From the cell containing the given text, extract its center point as (X, Y) coordinate. 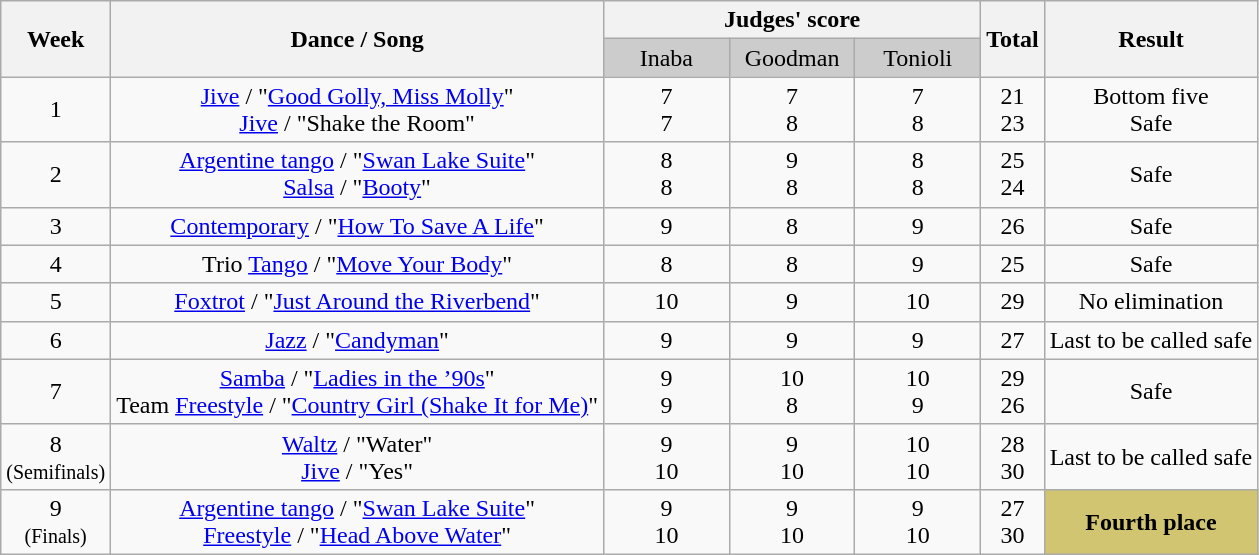
3 (56, 226)
9(Finals) (56, 522)
1 (56, 110)
Foxtrot / "Just Around the Riverbend" (358, 302)
77 (667, 110)
Bottom fiveSafe (1151, 110)
109 (918, 392)
Week (56, 39)
5 (56, 302)
Contemporary / "How To Save A Life" (358, 226)
Result (1151, 39)
2730 (1013, 522)
Trio Tango / "Move Your Body" (358, 264)
29 (1013, 302)
Fourth place (1151, 522)
Jazz / "Candyman" (358, 340)
Total (1013, 39)
Argentine tango / "Swan Lake Suite"Freestyle / "Head Above Water" (358, 522)
Samba / "Ladies in the ’90s"Team Freestyle / "Country Girl (Shake It for Me)" (358, 392)
6 (56, 340)
Goodman (792, 58)
1010 (918, 456)
Argentine tango / "Swan Lake Suite"Salsa / "Booty" (358, 174)
26 (1013, 226)
Dance / Song (358, 39)
4 (56, 264)
Judges' score (792, 20)
8(Semifinals) (56, 456)
2926 (1013, 392)
Inaba (667, 58)
Jive / "Good Golly, Miss Molly"Jive / "Shake the Room" (358, 110)
99 (667, 392)
25 (1013, 264)
Tonioli (918, 58)
27 (1013, 340)
2830 (1013, 456)
Waltz / "Water"Jive / "Yes" (358, 456)
108 (792, 392)
2123 (1013, 110)
2 (56, 174)
2524 (1013, 174)
No elimination (1151, 302)
7 (56, 392)
98 (792, 174)
